For the text-containing cell, return its midpoint in [x, y] coordinate format. 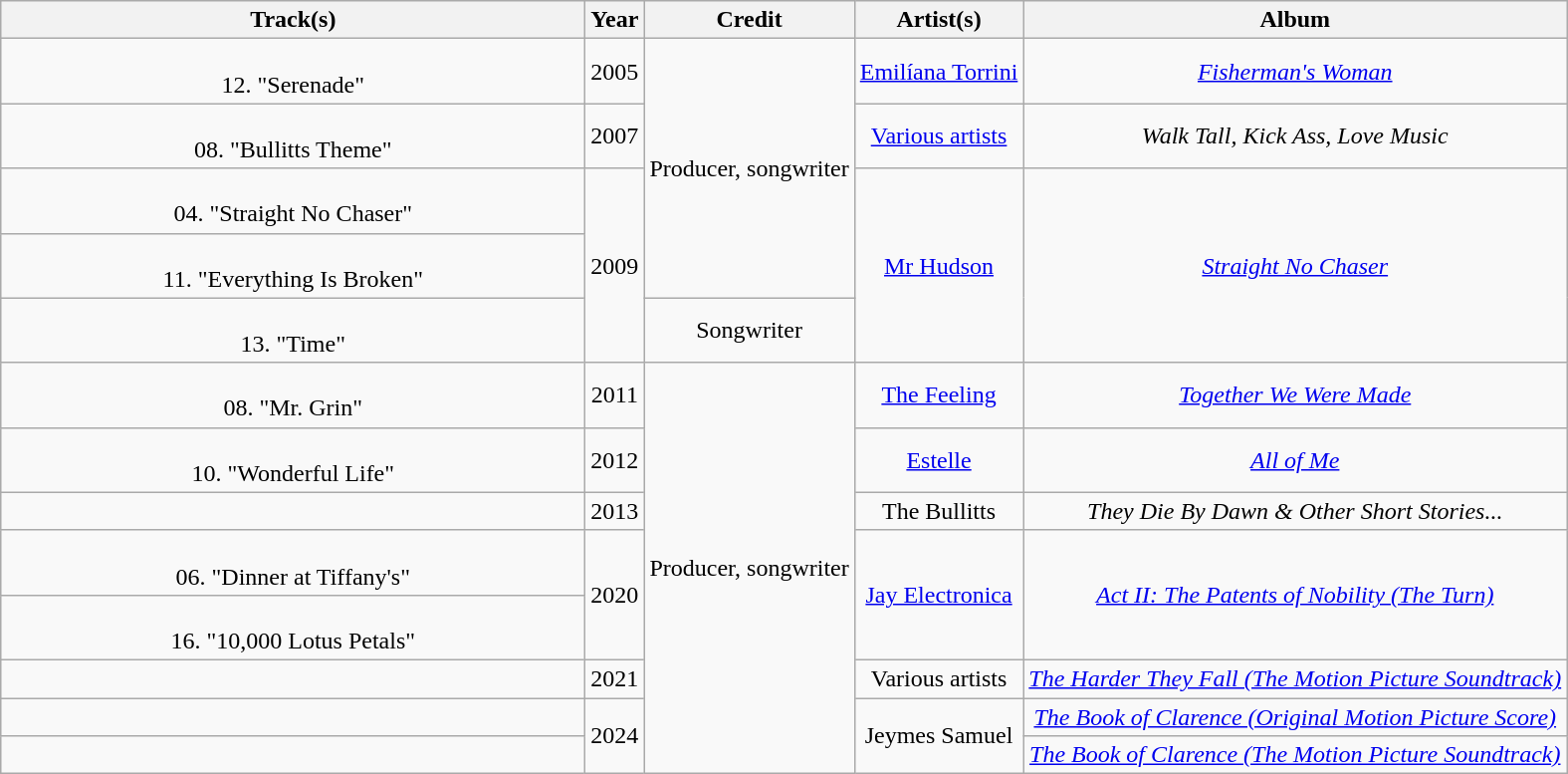
2005 [615, 72]
2012 [615, 460]
All of Me [1295, 460]
2009 [615, 265]
2013 [615, 511]
13. "Time" [293, 331]
Act II: The Patents of Nobility (The Turn) [1295, 595]
Mr Hudson [939, 265]
08. "Bullitts Theme" [293, 135]
16. "10,000 Lotus Petals" [293, 628]
08. "Mr. Grin" [293, 394]
Track(s) [293, 20]
Fisherman's Woman [1295, 72]
06. "Dinner at Tiffany's" [293, 562]
Together We Were Made [1295, 394]
Credit [749, 20]
Estelle [939, 460]
2007 [615, 135]
The Book of Clarence (The Motion Picture Soundtrack) [1295, 755]
Jay Electronica [939, 595]
The Feeling [939, 394]
2021 [615, 678]
The Bullitts [939, 511]
Jeymes Samuel [939, 735]
Artist(s) [939, 20]
2020 [615, 595]
10. "Wonderful Life" [293, 460]
Straight No Chaser [1295, 265]
The Book of Clarence (Original Motion Picture Score) [1295, 716]
11. "Everything Is Broken" [293, 265]
Album [1295, 20]
Walk Tall, Kick Ass, Love Music [1295, 135]
04. "Straight No Chaser" [293, 201]
Emilíana Torrini [939, 72]
Songwriter [749, 331]
2011 [615, 394]
The Harder They Fall (The Motion Picture Soundtrack) [1295, 678]
They Die By Dawn & Other Short Stories... [1295, 511]
Year [615, 20]
2024 [615, 735]
12. "Serenade" [293, 72]
